Determine the [x, y] coordinate at the center of the cell enclosing the given text.  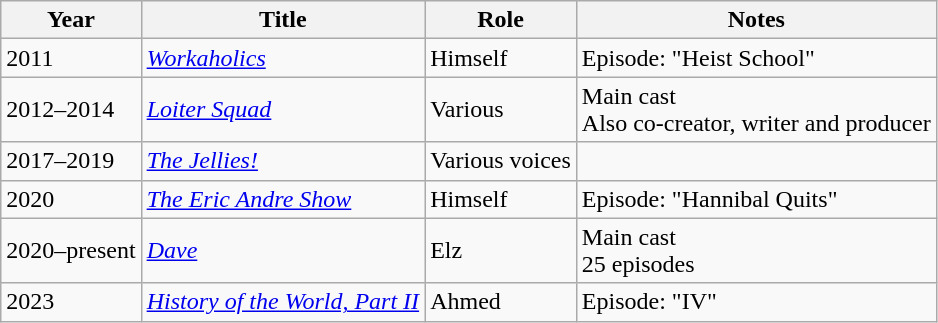
2020–present [71, 250]
Loiter Squad [283, 110]
2020 [71, 199]
Various [501, 110]
2012–2014 [71, 110]
Ahmed [501, 302]
Episode: "IV" [756, 302]
2017–2019 [71, 161]
Episode: "Heist School" [756, 58]
History of the World, Part II [283, 302]
Notes [756, 20]
Main castAlso co-creator, writer and producer [756, 110]
Role [501, 20]
Elz [501, 250]
Title [283, 20]
The Eric Andre Show [283, 199]
Various voices [501, 161]
The Jellies! [283, 161]
2011 [71, 58]
Year [71, 20]
Episode: "Hannibal Quits" [756, 199]
2023 [71, 302]
Workaholics [283, 58]
Dave [283, 250]
Main cast25 episodes [756, 250]
